Capture the cell that displays the provided text and extract its (x, y) central coordinate. 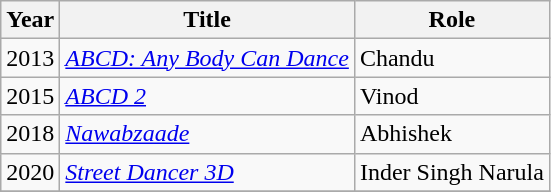
Abhishek (452, 134)
ABCD: Any Body Can Dance (208, 58)
2013 (30, 58)
2015 (30, 96)
ABCD 2 (208, 96)
Inder Singh Narula (452, 172)
Chandu (452, 58)
Title (208, 20)
Role (452, 20)
Nawabzaade (208, 134)
Year (30, 20)
Street Dancer 3D (208, 172)
Vinod (452, 96)
2020 (30, 172)
2018 (30, 134)
